Determine the [X, Y] coordinate at the center of the cell enclosing the given text.  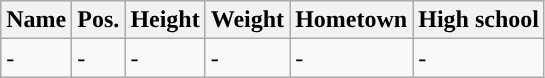
High school [479, 20]
Weight [247, 20]
Hometown [352, 20]
Pos. [98, 20]
Height [165, 20]
Name [36, 20]
